For the text-containing cell, return its midpoint in (X, Y) coordinate format. 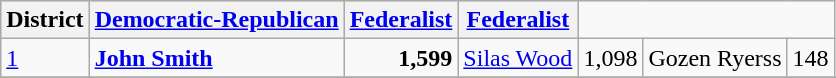
District (45, 20)
Gozen Ryerss (715, 58)
Silas Wood (518, 58)
1,599 (401, 58)
148 (810, 58)
John Smith (216, 58)
Democratic-Republican (216, 20)
1 (45, 58)
1,098 (610, 58)
